Pinpoint the cell where the given text exists, returning its [X, Y] midpoint coordinate. 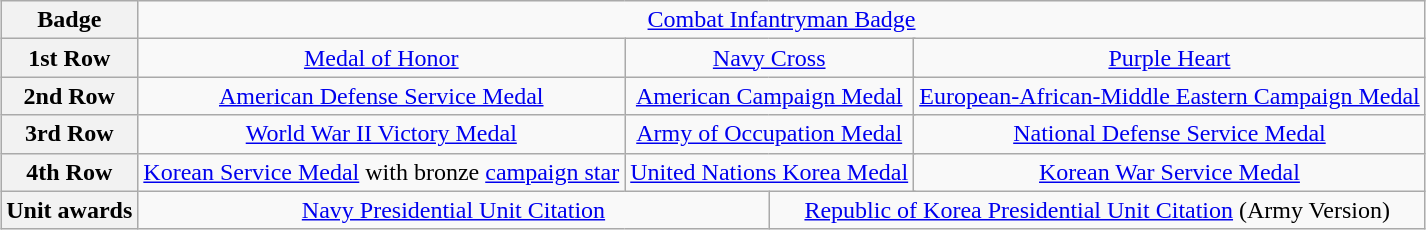
4th Row [70, 172]
Navy Presidential Unit Citation [454, 210]
2nd Row [70, 96]
Badge [70, 20]
3rd Row [70, 134]
American Campaign Medal [770, 96]
Medal of Honor [382, 58]
World War II Victory Medal [382, 134]
American Defense Service Medal [382, 96]
United Nations Korea Medal [770, 172]
Navy Cross [770, 58]
Korean War Service Medal [1170, 172]
Combat Infantryman Badge [782, 20]
1st Row [70, 58]
Army of Occupation Medal [770, 134]
Unit awards [70, 210]
European-African-Middle Eastern Campaign Medal [1170, 96]
Republic of Korea Presidential Unit Citation (Army Version) [1097, 210]
National Defense Service Medal [1170, 134]
Purple Heart [1170, 58]
Korean Service Medal with bronze campaign star [382, 172]
